Identify which cell holds the provided text, then report its (x, y) central coordinate. 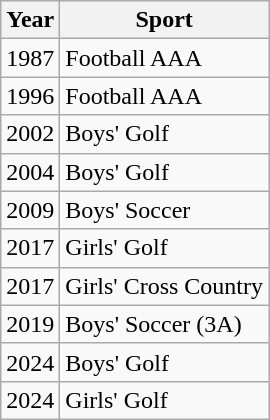
2009 (30, 210)
2004 (30, 172)
Year (30, 20)
Boys' Soccer (3A) (164, 324)
2019 (30, 324)
1996 (30, 96)
2002 (30, 134)
1987 (30, 58)
Girls' Cross Country (164, 286)
Sport (164, 20)
Boys' Soccer (164, 210)
